For the text-containing cell, return its midpoint in (X, Y) coordinate format. 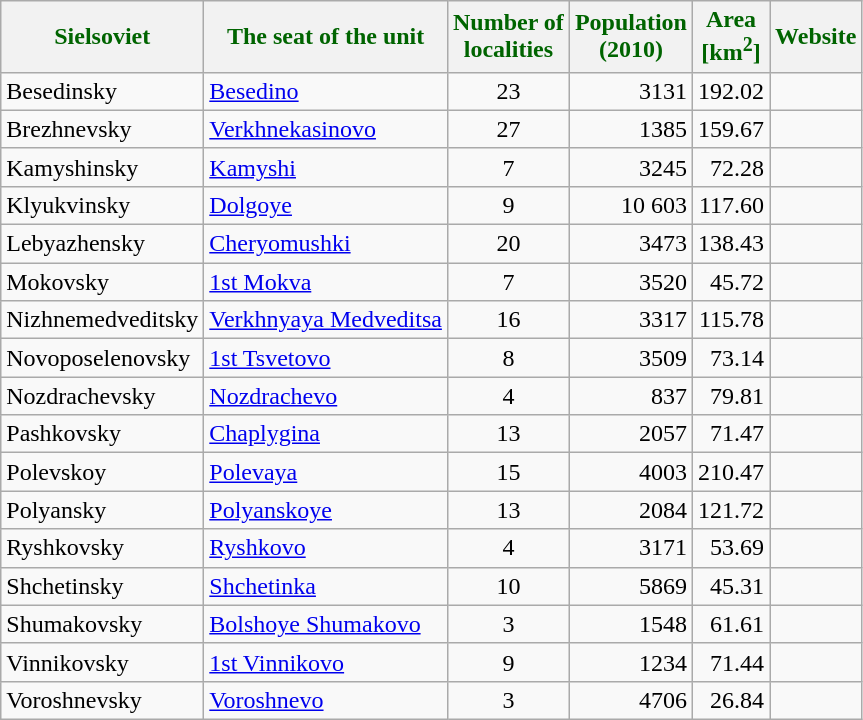
3473 (630, 244)
Shumakovsky (102, 624)
Mokovsky (102, 282)
Lebyazhensky (102, 244)
Website (816, 37)
Area[km2] (730, 37)
Voroshnevsky (102, 700)
2084 (630, 510)
Population(2010) (630, 37)
23 (508, 91)
26.84 (730, 700)
Klyukvinsky (102, 205)
Nizhnemedveditsky (102, 320)
138.43 (730, 244)
3317 (630, 320)
53.69 (730, 548)
Brezhnevsky (102, 129)
Nozdrachevo (326, 396)
1234 (630, 662)
Verkhnyaya Medveditsa (326, 320)
61.61 (730, 624)
Ryshkovsky (102, 548)
Sielsoviet (102, 37)
1st Mokva (326, 282)
3171 (630, 548)
Besedino (326, 91)
27 (508, 129)
Polevskoy (102, 472)
5869 (630, 586)
Novoposelenovsky (102, 358)
4003 (630, 472)
3245 (630, 167)
4706 (630, 700)
Nozdrachevsky (102, 396)
115.78 (730, 320)
1385 (630, 129)
45.72 (730, 282)
Number of localities (508, 37)
72.28 (730, 167)
79.81 (730, 396)
45.31 (730, 586)
121.72 (730, 510)
10 (508, 586)
Dolgoye (326, 205)
Shchetinka (326, 586)
Bolshoye Shumakovo (326, 624)
71.44 (730, 662)
8 (508, 358)
1st Tsvetovo (326, 358)
Polevaya (326, 472)
15 (508, 472)
10 603 (630, 205)
159.67 (730, 129)
73.14 (730, 358)
Polyansky (102, 510)
71.47 (730, 434)
192.02 (730, 91)
16 (508, 320)
2057 (630, 434)
The seat of the unit (326, 37)
Voroshnevo (326, 700)
210.47 (730, 472)
Vinnikovsky (102, 662)
3131 (630, 91)
Shchetinsky (102, 586)
Chaplygina (326, 434)
Besedinsky (102, 91)
837 (630, 396)
Cheryomushki (326, 244)
Polyanskoye (326, 510)
20 (508, 244)
117.60 (730, 205)
Ryshkovo (326, 548)
Verkhnekasinovo (326, 129)
1st Vinnikovo (326, 662)
3520 (630, 282)
3509 (630, 358)
1548 (630, 624)
Pashkovsky (102, 434)
Kamyshi (326, 167)
Kamyshinsky (102, 167)
